Search for the cell housing the specified text and yield its [X, Y] center coordinate. 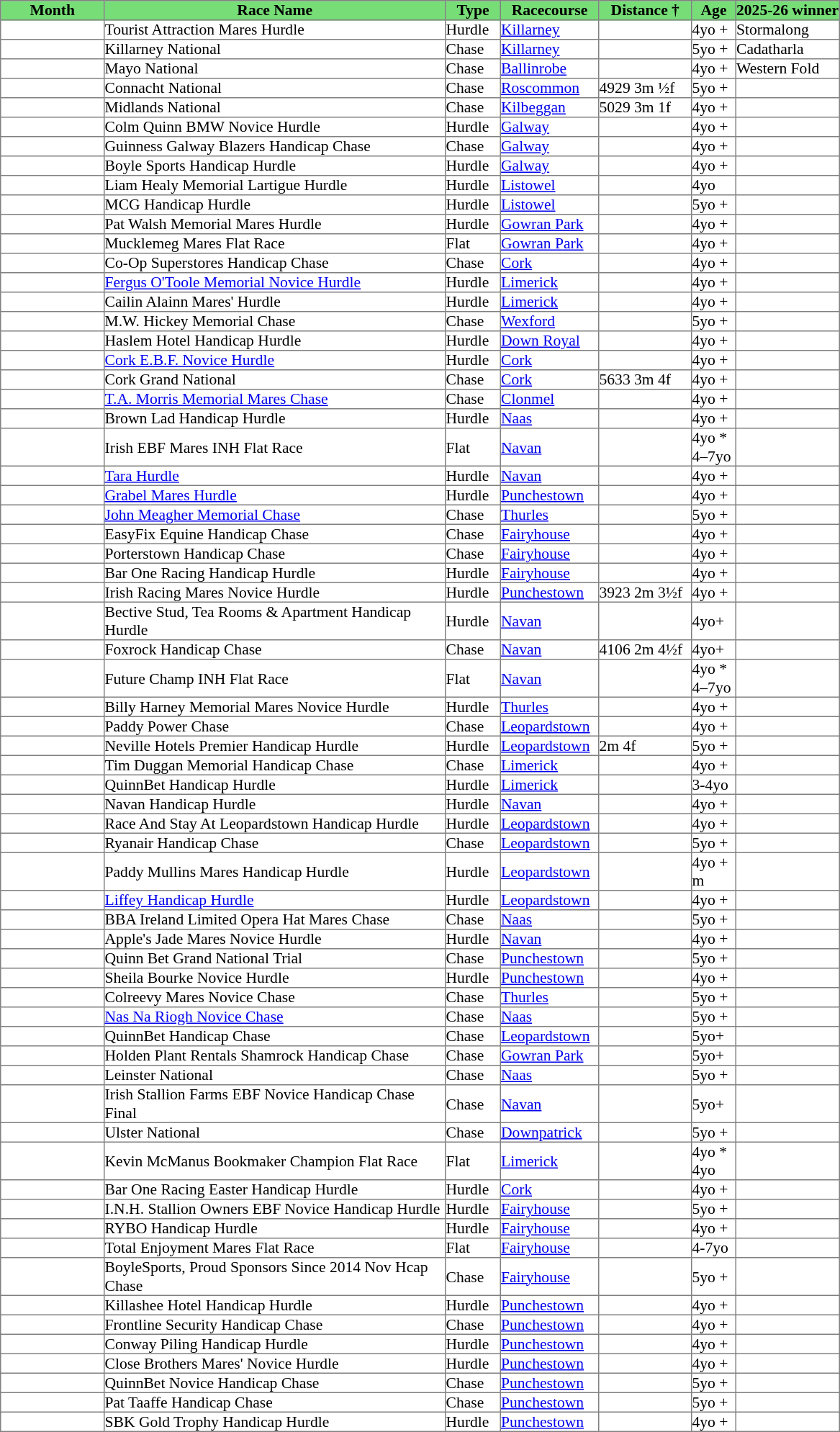
Distance † [645, 10]
Pat Walsh Memorial Mares Hurdle [275, 225]
Cailin Alainn Mares' Hurdle [275, 302]
4yo * 4yo [714, 1161]
Brown Lad Handicap Hurdle [275, 419]
Colreevy Mares Novice Chase [275, 998]
Race Name [275, 10]
Colm Quinn BMW Novice Hurdle [275, 127]
Ballinrobe [549, 69]
Downpatrick [549, 1132]
QuinnBet Novice Handicap Chase [275, 1382]
Cadatharla [787, 49]
Bar One Racing Handicap Hurdle [275, 573]
Tim Duggan Memorial Handicap Chase [275, 765]
Kevin McManus Bookmaker Champion Flat Race [275, 1161]
M.W. Hickey Memorial Chase [275, 321]
EasyFix Equine Handicap Chase [275, 534]
Fergus O'Toole Memorial Novice Hurdle [275, 282]
Irish Racing Mares Novice Hurdle [275, 592]
Frontline Security Handicap Chase [275, 1325]
Tourist Attraction Mares Hurdle [275, 30]
4929 3m ½f [645, 88]
BBA Ireland Limited Opera Hat Mares Chase [275, 920]
QuinnBet Handicap Hurdle [275, 785]
John Meagher Memorial Chase [275, 514]
Ryanair Handicap Chase [275, 842]
2025-26 winner [787, 10]
Neville Hotels Premier Handicap Hurdle [275, 746]
Nas Na Riogh Novice Chase [275, 1017]
Porterstown Handicap Chase [275, 553]
Total Enjoyment Mares Flat Race [275, 1248]
Boyle Sports Handicap Hurdle [275, 166]
Connacht National [275, 88]
Haslem Hotel Handicap Hurdle [275, 341]
2m 4f [645, 746]
Race And Stay At Leopardstown Handicap Hurdle [275, 824]
T.A. Morris Memorial Mares Chase [275, 399]
Foxrock Handicap Chase [275, 649]
5029 3m 1f [645, 108]
BoyleSports, Proud Sponsors Since 2014 Nov Hcap Chase [275, 1276]
SBK Gold Trophy Handicap Hurdle [275, 1421]
Bective Stud, Tea Rooms & Apartment Handicap Hurdle [275, 621]
Paddy Mullins Mares Handicap Hurdle [275, 871]
Billy Harney Memorial Mares Novice Hurdle [275, 707]
5633 3m 4f [645, 380]
Stormalong [787, 30]
3-4yo [714, 785]
MCG Handicap Hurdle [275, 204]
Co-Op Superstores Handicap Chase [275, 264]
Cork Grand National [275, 380]
Age [714, 10]
QuinnBet Handicap Chase [275, 1037]
4106 2m 4½f [645, 649]
Irish Stallion Farms EBF Novice Handicap Chase Final [275, 1104]
Down Royal [549, 341]
Navan Handicap Hurdle [275, 803]
Clonmel [549, 399]
Cork E.B.F. Novice Hurdle [275, 360]
Liam Healy Memorial Lartigue Hurdle [275, 186]
Quinn Bet Grand National Trial [275, 959]
Liffey Handicap Hurdle [275, 900]
3923 2m 3½f [645, 592]
Killashee Hotel Handicap Hurdle [275, 1305]
Bar One Racing Easter Handicap Hurdle [275, 1189]
I.N.H. Stallion Owners EBF Novice Handicap Hurdle [275, 1210]
Wexford [549, 321]
Conway Piling Handicap Hurdle [275, 1343]
4-7yo [714, 1248]
Western Fold [787, 69]
Type [473, 10]
Grabel Mares Hurdle [275, 495]
Guinness Galway Blazers Handicap Chase [275, 147]
Kilbeggan [549, 108]
RYBO Handicap Hurdle [275, 1228]
Tara Hurdle [275, 475]
4yo [714, 186]
Mayo National [275, 69]
Roscommon [549, 88]
Paddy Power Chase [275, 726]
Sheila Bourke Novice Hurdle [275, 978]
Killarney National [275, 49]
Ulster National [275, 1132]
Racecourse [549, 10]
Apple's Jade Mares Novice Hurdle [275, 939]
Future Champ INH Flat Race [275, 678]
Month [53, 10]
Mucklemeg Mares Flat Race [275, 243]
4yo + m [714, 871]
Irish EBF Mares INH Flat Race [275, 447]
Holden Plant Rentals Shamrock Handicap Chase [275, 1055]
Midlands National [275, 108]
Leinster National [275, 1076]
Pat Taaffe Handicap Chase [275, 1402]
Close Brothers Mares' Novice Hurdle [275, 1364]
